Determine the [X, Y] coordinate at the center of the cell enclosing the given text.  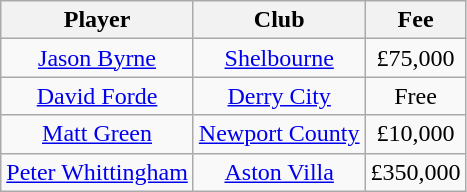
£10,000 [416, 134]
David Forde [98, 96]
£350,000 [416, 172]
Derry City [279, 96]
Shelbourne [279, 58]
Matt Green [98, 134]
Jason Byrne [98, 58]
Newport County [279, 134]
£75,000 [416, 58]
Peter Whittingham [98, 172]
Free [416, 96]
Player [98, 20]
Club [279, 20]
Aston Villa [279, 172]
Fee [416, 20]
